Output the (x, y) coordinate of the center of the cell containing the given text.  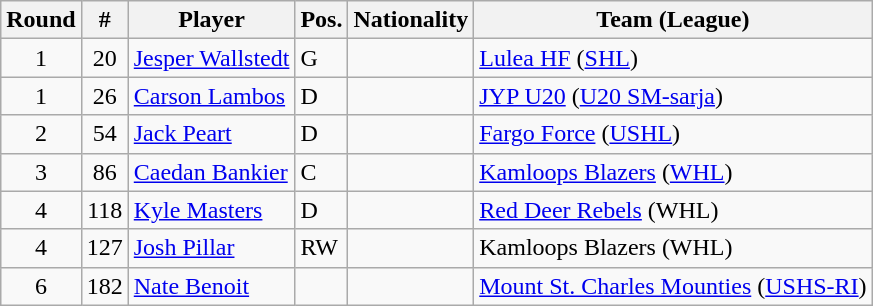
Caedan Bankier (212, 172)
Pos. (322, 20)
Team (League) (673, 20)
86 (104, 172)
Josh Pillar (212, 248)
G (322, 58)
Jesper Wallstedt (212, 58)
C (322, 172)
182 (104, 286)
26 (104, 96)
# (104, 20)
Nationality (411, 20)
118 (104, 210)
3 (41, 172)
54 (104, 134)
Round (41, 20)
2 (41, 134)
6 (41, 286)
Mount St. Charles Mounties (USHS-RI) (673, 286)
Fargo Force (USHL) (673, 134)
Player (212, 20)
127 (104, 248)
JYP U20 (U20 SM-sarja) (673, 96)
Jack Peart (212, 134)
20 (104, 58)
Lulea HF (SHL) (673, 58)
Red Deer Rebels (WHL) (673, 210)
RW (322, 248)
Nate Benoit (212, 286)
Kyle Masters (212, 210)
Carson Lambos (212, 96)
